Find where the given text appears and provide that cell's center as (x, y) coordinate. 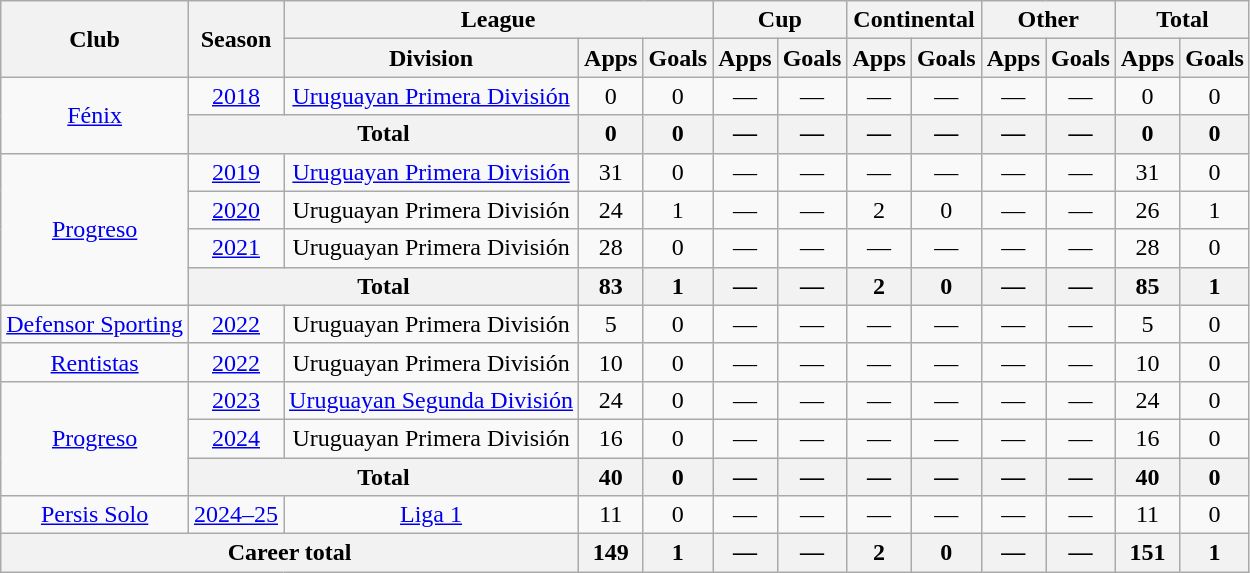
Season (236, 39)
2019 (236, 172)
2024–25 (236, 515)
Club (95, 39)
Other (1048, 20)
Cup (780, 20)
League (498, 20)
149 (611, 553)
2018 (236, 96)
2023 (236, 400)
Persis Solo (95, 515)
Liga 1 (432, 515)
Fénix (95, 115)
2021 (236, 248)
Division (432, 58)
26 (1147, 210)
Continental (914, 20)
2020 (236, 210)
Defensor Sporting (95, 324)
Rentistas (95, 362)
Uruguayan Segunda División (432, 400)
151 (1147, 553)
Career total (290, 553)
83 (611, 286)
2024 (236, 438)
85 (1147, 286)
